Determine the [X, Y] coordinate at the center of the cell enclosing the given text.  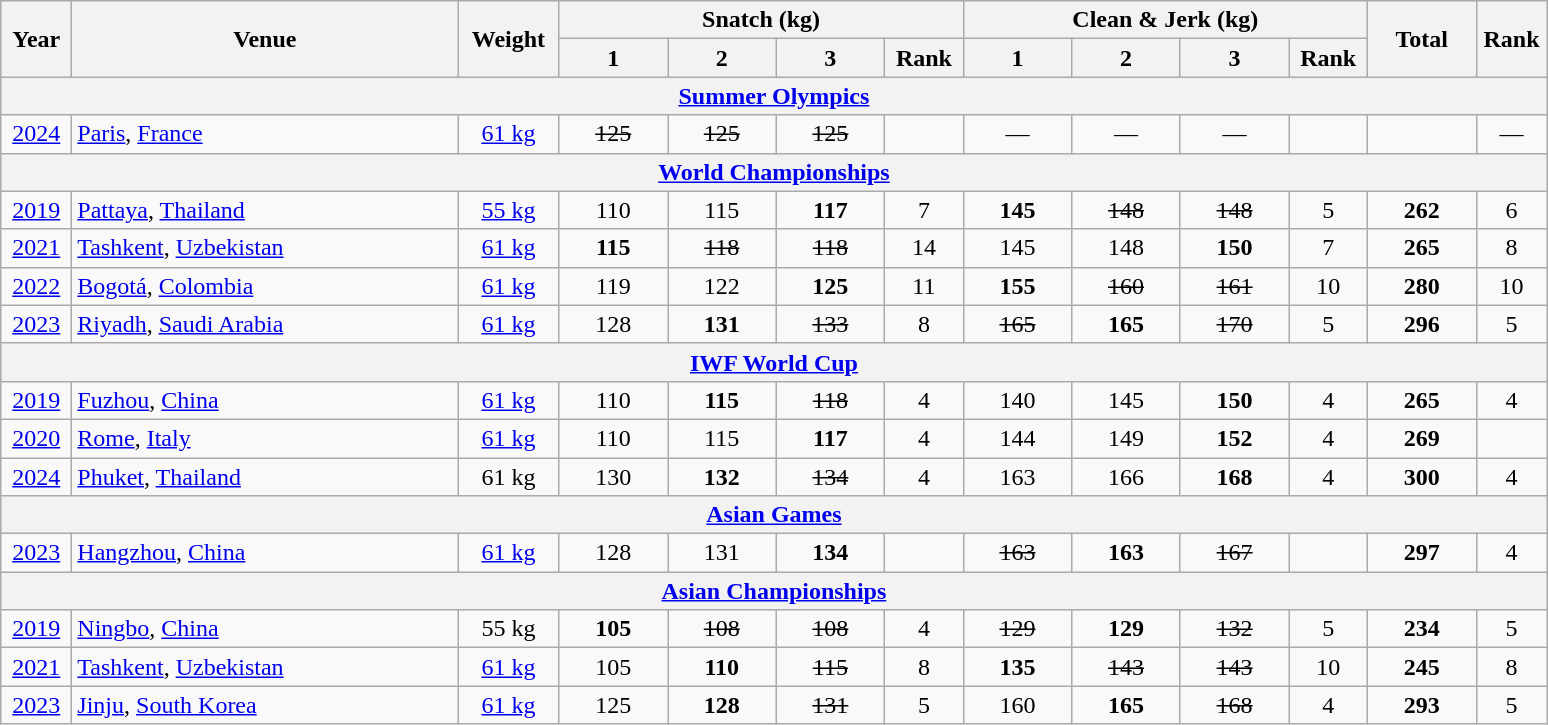
296 [1422, 324]
133 [830, 324]
Venue [265, 39]
Paris, France [265, 134]
234 [1422, 629]
6 [1512, 210]
152 [1234, 438]
161 [1234, 286]
Rome, Italy [265, 438]
Asian Games [774, 515]
149 [1126, 438]
Clean & Jerk (kg) [1165, 20]
Phuket, Thailand [265, 477]
262 [1422, 210]
119 [614, 286]
122 [722, 286]
297 [1422, 553]
130 [614, 477]
Ningbo, China [265, 629]
Riyadh, Saudi Arabia [265, 324]
Total [1422, 39]
300 [1422, 477]
280 [1422, 286]
293 [1422, 705]
11 [924, 286]
Weight [508, 39]
Fuzhou, China [265, 400]
144 [1018, 438]
World Championships [774, 172]
2022 [36, 286]
Hangzhou, China [265, 553]
155 [1018, 286]
14 [924, 248]
Bogotá, Colombia [265, 286]
Year [36, 39]
170 [1234, 324]
135 [1018, 667]
Pattaya, Thailand [265, 210]
Snatch (kg) [761, 20]
Asian Championships [774, 591]
245 [1422, 667]
140 [1018, 400]
IWF World Cup [774, 362]
Summer Olympics [774, 96]
166 [1126, 477]
Jinju, South Korea [265, 705]
2020 [36, 438]
167 [1234, 553]
269 [1422, 438]
